Capture the cell that displays the provided text and extract its (x, y) central coordinate. 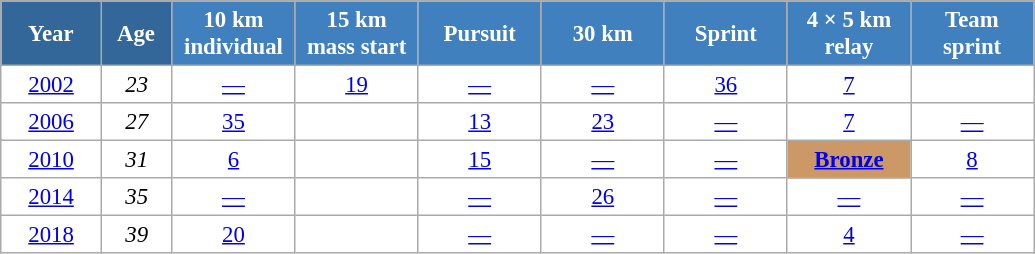
2002 (52, 85)
4 (848, 235)
2006 (52, 122)
26 (602, 197)
20 (234, 235)
4 × 5 km relay (848, 34)
13 (480, 122)
Sprint (726, 34)
8 (972, 160)
30 km (602, 34)
36 (726, 85)
Pursuit (480, 34)
2014 (52, 197)
31 (136, 160)
27 (136, 122)
15 km mass start (356, 34)
Bronze (848, 160)
19 (356, 85)
Team sprint (972, 34)
10 km individual (234, 34)
6 (234, 160)
Year (52, 34)
39 (136, 235)
Age (136, 34)
2018 (52, 235)
15 (480, 160)
2010 (52, 160)
